Find where the given text appears and provide that cell's center as (X, Y) coordinate. 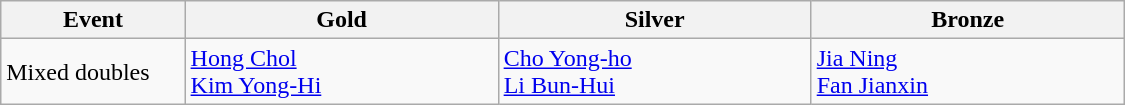
Cho Yong-ho Li Bun-Hui (654, 72)
Mixed doubles (93, 72)
Silver (654, 20)
Bronze (968, 20)
Event (93, 20)
Gold (342, 20)
Hong Chol Kim Yong-Hi (342, 72)
Jia Ning Fan Jianxin (968, 72)
